Scan for the cell matching the given text and deliver its [x, y] coordinate at center. 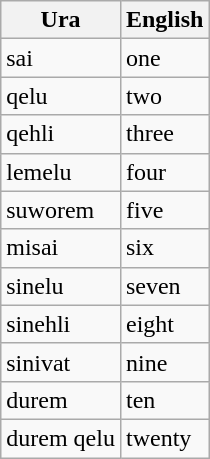
sinivat [61, 362]
sai [61, 58]
ten [164, 400]
four [164, 172]
nine [164, 362]
twenty [164, 438]
English [164, 20]
one [164, 58]
qelu [61, 96]
durem qelu [61, 438]
eight [164, 324]
six [164, 248]
misai [61, 248]
five [164, 210]
sinehli [61, 324]
sinelu [61, 286]
seven [164, 286]
durem [61, 400]
two [164, 96]
qehli [61, 134]
Ura [61, 20]
suworem [61, 210]
three [164, 134]
lemelu [61, 172]
